Locate the cell with the specified text and output its (X, Y) center coordinate. 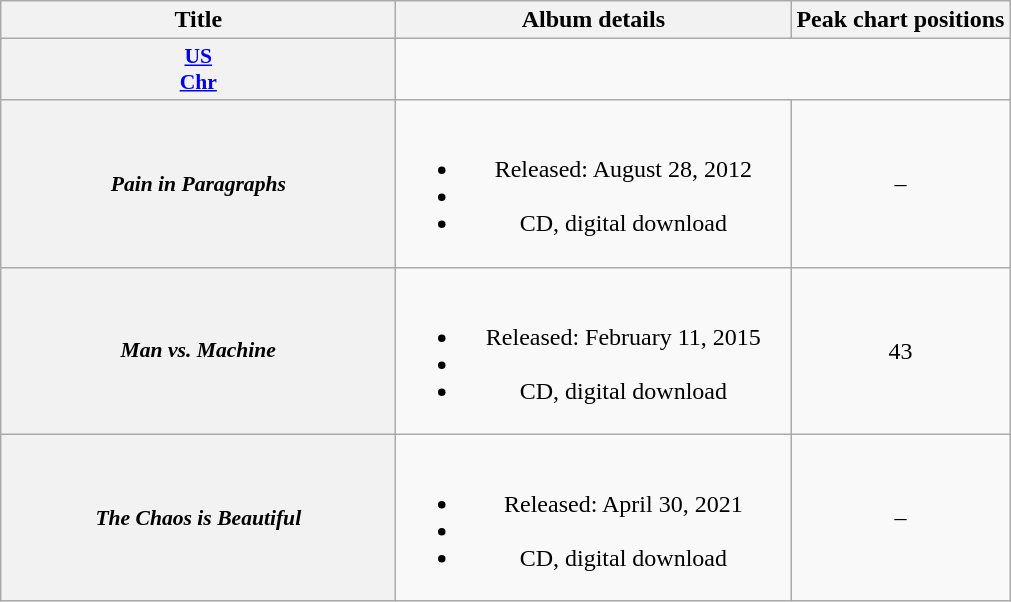
43 (900, 350)
Released: February 11, 2015CD, digital download (594, 350)
Pain in Paragraphs (198, 184)
Man vs. Machine (198, 350)
Title (198, 20)
USChr (198, 70)
Released: August 28, 2012CD, digital download (594, 184)
Released: April 30, 2021CD, digital download (594, 518)
The Chaos is Beautiful (198, 518)
Peak chart positions (900, 20)
Album details (594, 20)
